Extract the (X, Y) coordinate from the center of the cell holding the provided text.  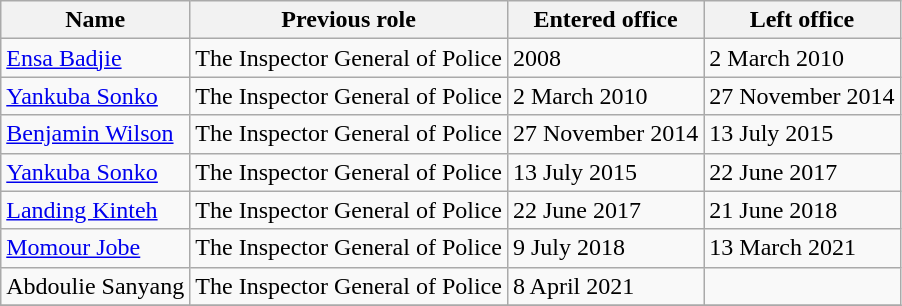
Ensa Badjie (96, 58)
Landing Kinteh (96, 210)
21 June 2018 (802, 210)
Previous role (349, 20)
Benjamin Wilson (96, 134)
9 July 2018 (605, 248)
Abdoulie Sanyang (96, 286)
Entered office (605, 20)
Name (96, 20)
8 April 2021 (605, 286)
Left office (802, 20)
Momour Jobe (96, 248)
2008 (605, 58)
13 March 2021 (802, 248)
